From the cell containing the given text, extract its center point as [x, y] coordinate. 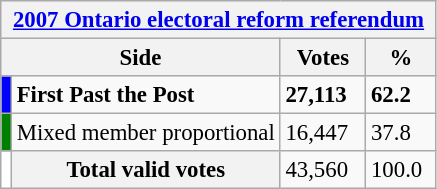
37.8 [402, 133]
27,113 [323, 95]
43,560 [323, 170]
Votes [323, 58]
Total valid votes [146, 170]
2007 Ontario electoral reform referendum [219, 20]
First Past the Post [146, 95]
Mixed member proportional [146, 133]
Side [140, 58]
100.0 [402, 170]
% [402, 58]
62.2 [402, 95]
16,447 [323, 133]
